Capture the cell that displays the provided text and extract its (X, Y) central coordinate. 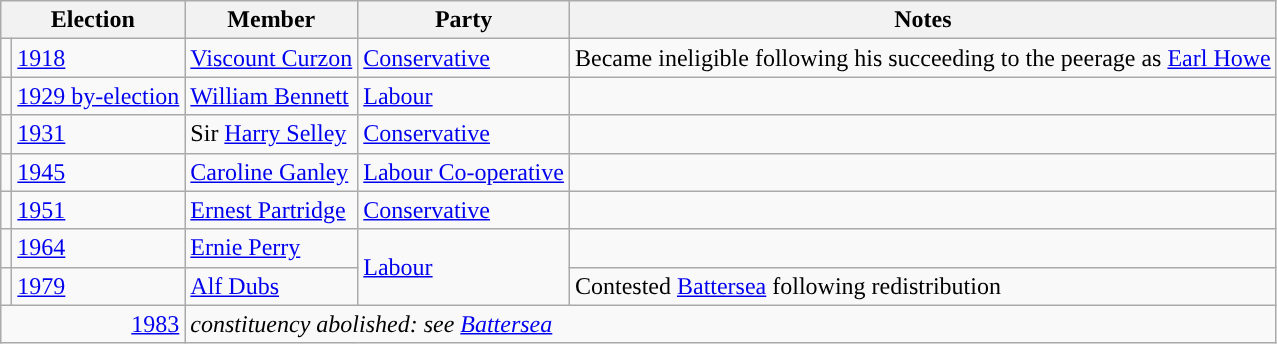
1983 (93, 324)
Viscount Curzon (272, 58)
William Bennett (272, 96)
Sir Harry Selley (272, 134)
Notes (922, 20)
1945 (98, 172)
Labour Co-operative (464, 172)
1929 by-election (98, 96)
Caroline Ganley (272, 172)
constituency abolished: see Battersea (730, 324)
1951 (98, 210)
Member (272, 20)
1979 (98, 286)
Election (93, 20)
Became ineligible following his succeeding to the peerage as Earl Howe (922, 58)
Contested Battersea following redistribution (922, 286)
Ernie Perry (272, 248)
Alf Dubs (272, 286)
1964 (98, 248)
Party (464, 20)
1918 (98, 58)
Ernest Partridge (272, 210)
1931 (98, 134)
